Return (x, y) of the center of cell containing provided text 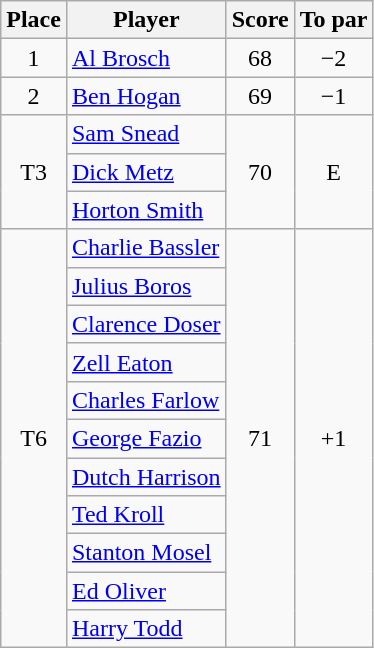
Clarence Doser (146, 324)
Ben Hogan (146, 96)
Harry Todd (146, 629)
E (334, 172)
Dick Metz (146, 172)
Score (260, 20)
To par (334, 20)
Stanton Mosel (146, 553)
Charlie Bassler (146, 248)
Player (146, 20)
Horton Smith (146, 210)
Sam Snead (146, 134)
George Fazio (146, 438)
−1 (334, 96)
69 (260, 96)
Ted Kroll (146, 515)
Julius Boros (146, 286)
68 (260, 58)
Place (34, 20)
70 (260, 172)
−2 (334, 58)
2 (34, 96)
1 (34, 58)
T3 (34, 172)
+1 (334, 438)
Al Brosch (146, 58)
Zell Eaton (146, 362)
Dutch Harrison (146, 477)
Ed Oliver (146, 591)
Charles Farlow (146, 400)
71 (260, 438)
T6 (34, 438)
